Output the (X, Y) coordinate of the center of the cell containing the given text.  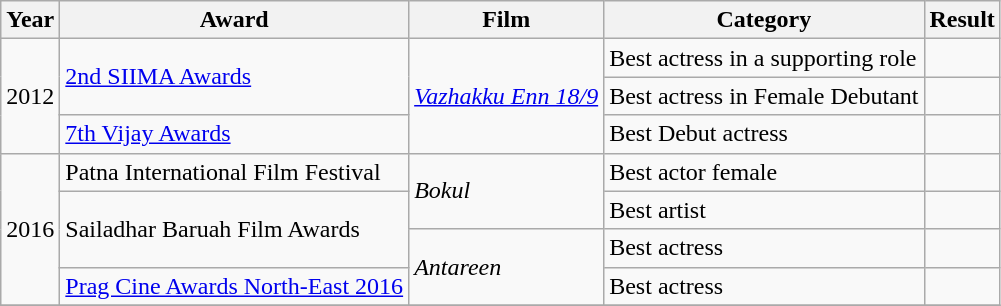
2016 (30, 229)
Best actress in a supporting role (764, 58)
Antareen (506, 267)
Bokul (506, 191)
Vazhakku Enn 18/9 (506, 96)
Prag Cine Awards North-East 2016 (234, 286)
Best artist (764, 210)
Best Debut actress (764, 134)
Year (30, 20)
Sailadhar Baruah Film Awards (234, 229)
Best actor female (764, 172)
7th Vijay Awards (234, 134)
Best actress in Female Debutant (764, 96)
Result (962, 20)
2012 (30, 96)
Category (764, 20)
Film (506, 20)
Award (234, 20)
2nd SIIMA Awards (234, 77)
Patna International Film Festival (234, 172)
